Return the [X, Y] coordinate for the center point of the cell that contains the specified text.  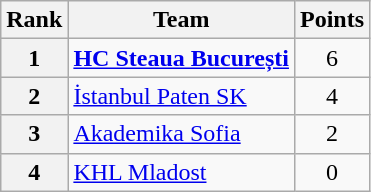
Rank [34, 20]
KHL Mladost [182, 172]
3 [34, 134]
Team [182, 20]
1 [34, 58]
6 [332, 58]
0 [332, 172]
Points [332, 20]
İstanbul Paten SK [182, 96]
HC Steaua București [182, 58]
Akademika Sofia [182, 134]
